Scan for the cell matching the given text and deliver its [x, y] coordinate at center. 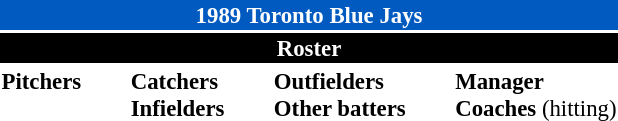
Roster [309, 48]
1989 Toronto Blue Jays [309, 15]
